For the text-containing cell, return its midpoint in [X, Y] coordinate format. 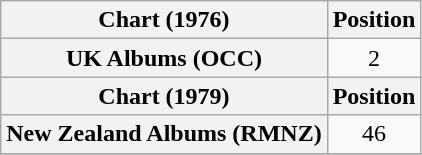
New Zealand Albums (RMNZ) [164, 134]
46 [374, 134]
2 [374, 58]
Chart (1976) [164, 20]
UK Albums (OCC) [164, 58]
Chart (1979) [164, 96]
